Capture the cell that displays the provided text and extract its [x, y] central coordinate. 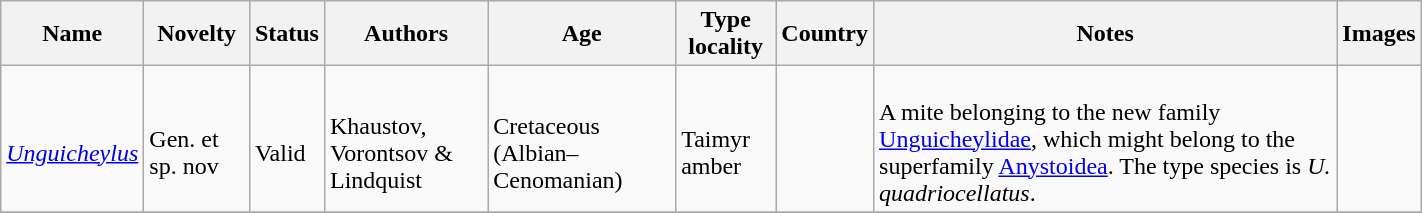
Unguicheylus [72, 139]
Gen. et sp. nov [197, 139]
Authors [406, 34]
Name [72, 34]
Cretaceous (Albian–Cenomanian) [582, 139]
Khaustov, Vorontsov & Lindquist [406, 139]
Type locality [726, 34]
Images [1379, 34]
A mite belonging to the new family Unguicheylidae, which might belong to the superfamily Anystoidea. The type species is U. quadriocellatus. [1106, 139]
Novelty [197, 34]
Age [582, 34]
Valid [286, 139]
Status [286, 34]
Notes [1106, 34]
Country [825, 34]
Taimyr amber [726, 139]
